Pinpoint the cell where the given text exists, returning its [x, y] midpoint coordinate. 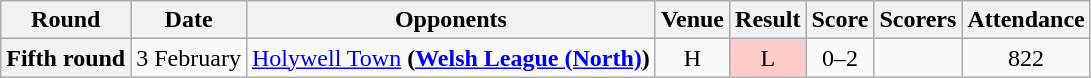
Fifth round [66, 58]
Scorers [918, 20]
Result [768, 20]
Opponents [450, 20]
Attendance [1026, 20]
3 February [189, 58]
L [768, 58]
822 [1026, 58]
Venue [692, 20]
Date [189, 20]
0–2 [840, 58]
Score [840, 20]
Round [66, 20]
H [692, 58]
Holywell Town (Welsh League (North)) [450, 58]
